Determine the [X, Y] coordinate at the center of the cell enclosing the given text.  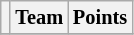
Team [39, 17]
Points [100, 17]
